Return the [X, Y] coordinate for the center point of the cell that contains the specified text.  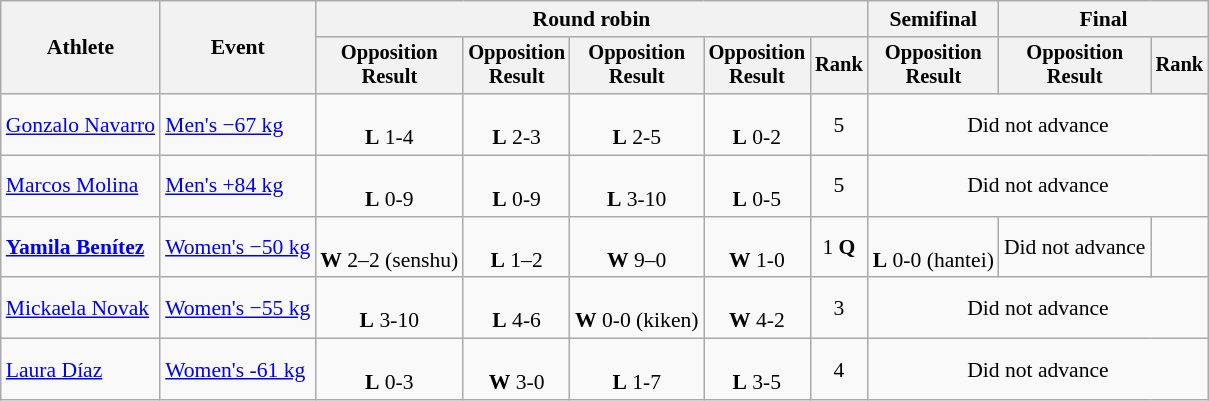
Mickaela Novak [80, 308]
Event [238, 48]
Women's −55 kg [238, 308]
W 1-0 [758, 248]
L 2-5 [637, 124]
Women's -61 kg [238, 370]
Marcos Molina [80, 186]
L 1–2 [516, 248]
L 0-0 (hantei) [934, 248]
L 0-3 [389, 370]
1 Q [839, 248]
Round robin [591, 19]
Gonzalo Navarro [80, 124]
L 3-5 [758, 370]
Laura Díaz [80, 370]
W 2–2 (senshu) [389, 248]
W 0-0 (kiken) [637, 308]
L 4-6 [516, 308]
Men's −67 kg [238, 124]
Women's −50 kg [238, 248]
W 4-2 [758, 308]
W 3-0 [516, 370]
Athlete [80, 48]
Men's +84 kg [238, 186]
Semifinal [934, 19]
L 2-3 [516, 124]
L 1-7 [637, 370]
Yamila Benítez [80, 248]
3 [839, 308]
W 9–0 [637, 248]
L 0-2 [758, 124]
L 0-5 [758, 186]
4 [839, 370]
L 1-4 [389, 124]
Final [1104, 19]
